Find where the given text appears and provide that cell's center as (X, Y) coordinate. 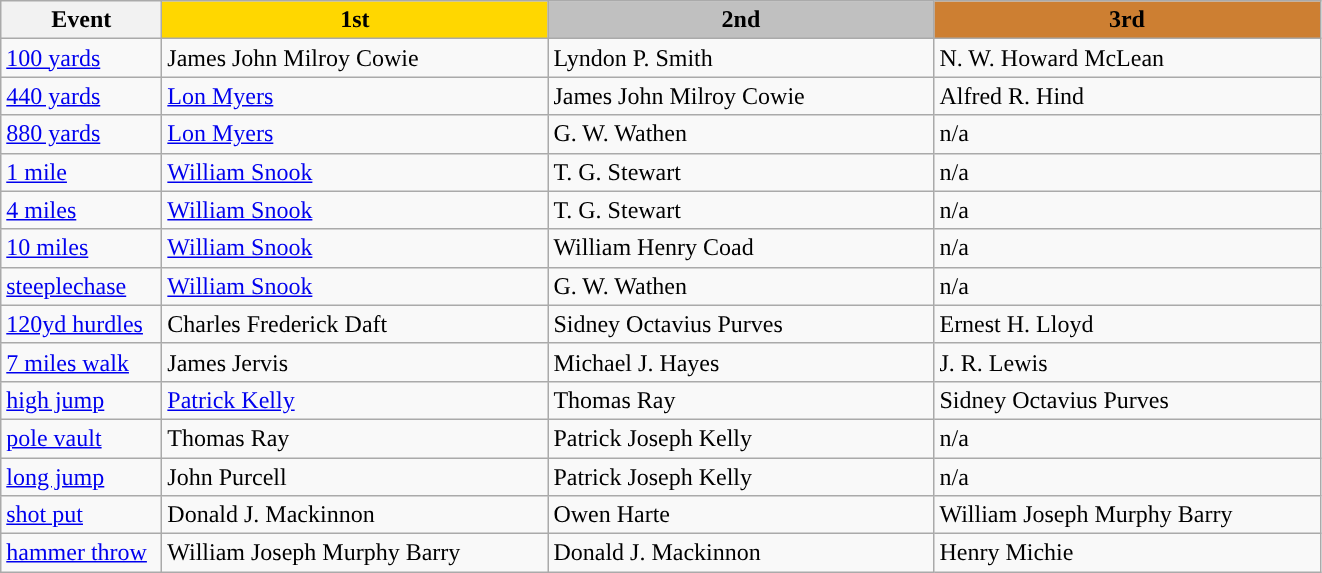
high jump (82, 400)
J. R. Lewis (1127, 362)
Owen Harte (741, 515)
shot put (82, 515)
3rd (1127, 20)
Henry Michie (1127, 553)
John Purcell (355, 477)
100 yards (82, 58)
880 yards (82, 134)
N. W. Howard McLean (1127, 58)
Patrick Kelly (355, 400)
1 mile (82, 172)
long jump (82, 477)
steeplechase (82, 286)
James Jervis (355, 362)
440 yards (82, 96)
hammer throw (82, 553)
Lyndon P. Smith (741, 58)
Alfred R. Hind (1127, 96)
7 miles walk (82, 362)
pole vault (82, 438)
Michael J. Hayes (741, 362)
Event (82, 20)
1st (355, 20)
Charles Frederick Daft (355, 324)
120yd hurdles (82, 324)
William Henry Coad (741, 248)
Ernest H. Lloyd (1127, 324)
10 miles (82, 248)
2nd (741, 20)
4 miles (82, 210)
